Detect which cell encompasses the target text, then output its [X, Y] center coordinate. 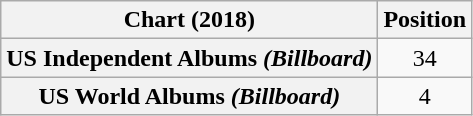
US World Albums (Billboard) [190, 96]
Chart (2018) [190, 20]
4 [425, 96]
US Independent Albums (Billboard) [190, 58]
Position [425, 20]
34 [425, 58]
